Pinpoint the cell where the given text exists, returning its [x, y] midpoint coordinate. 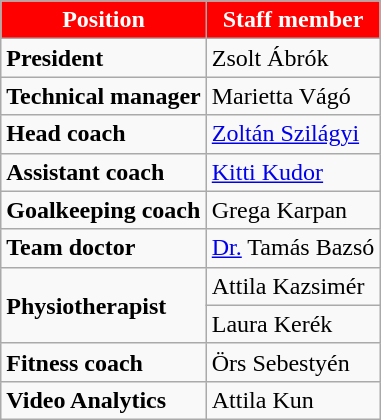
Dr. Tamás Bazsó [293, 248]
Video Analytics [104, 400]
Zoltán Szilágyi [293, 134]
Physiotherapist [104, 305]
Team doctor [104, 248]
Head coach [104, 134]
Laura Kerék [293, 324]
Grega Karpan [293, 210]
Attila Kazsimér [293, 286]
Attila Kun [293, 400]
Marietta Vágó [293, 96]
President [104, 58]
Assistant coach [104, 172]
Position [104, 20]
Zsolt Ábrók [293, 58]
Fitness coach [104, 362]
Staff member [293, 20]
Technical manager [104, 96]
Örs Sebestyén [293, 362]
Kitti Kudor [293, 172]
Goalkeeping coach [104, 210]
